Scan for the cell matching the given text and deliver its (X, Y) coordinate at center. 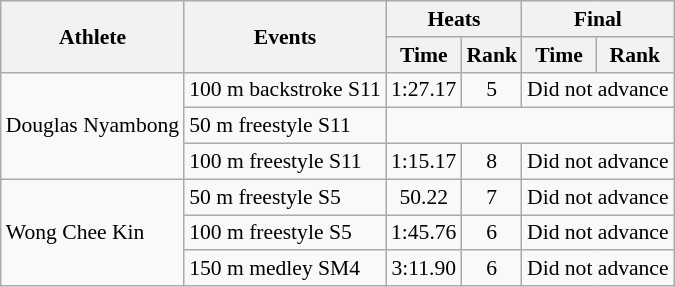
3:11.90 (424, 269)
7 (492, 197)
100 m backstroke S11 (285, 90)
50.22 (424, 197)
Athlete (92, 36)
100 m freestyle S11 (285, 162)
Wong Chee Kin (92, 232)
1:15.17 (424, 162)
Douglas Nyambong (92, 126)
1:27.17 (424, 90)
Final (598, 19)
5 (492, 90)
1:45.76 (424, 233)
50 m freestyle S11 (285, 126)
8 (492, 162)
Heats (454, 19)
100 m freestyle S5 (285, 233)
50 m freestyle S5 (285, 197)
150 m medley SM4 (285, 269)
Events (285, 36)
